For the text-containing cell, return its midpoint in [X, Y] coordinate format. 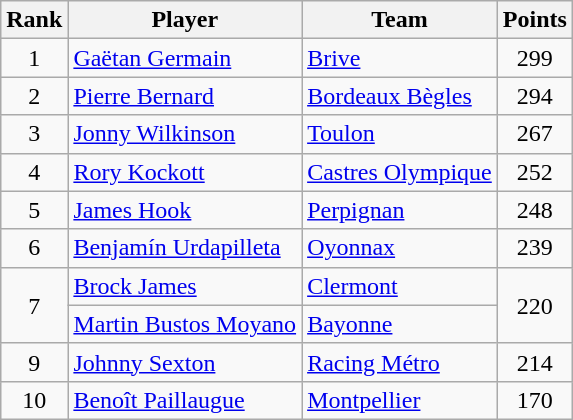
3 [34, 134]
10 [34, 400]
Toulon [400, 134]
5 [34, 210]
Brock James [185, 286]
Brive [400, 58]
Bayonne [400, 324]
252 [534, 172]
9 [34, 362]
Perpignan [400, 210]
1 [34, 58]
Johnny Sexton [185, 362]
4 [34, 172]
James Hook [185, 210]
Racing Métro [400, 362]
267 [534, 134]
220 [534, 305]
Jonny Wilkinson [185, 134]
299 [534, 58]
Rank [34, 20]
Bordeaux Bègles [400, 96]
Montpellier [400, 400]
7 [34, 305]
Rory Kockott [185, 172]
6 [34, 248]
2 [34, 96]
Castres Olympique [400, 172]
170 [534, 400]
Benoît Paillaugue [185, 400]
Martin Bustos Moyano [185, 324]
Oyonnax [400, 248]
248 [534, 210]
239 [534, 248]
214 [534, 362]
Clermont [400, 286]
Points [534, 20]
294 [534, 96]
Gaëtan Germain [185, 58]
Benjamín Urdapilleta [185, 248]
Pierre Bernard [185, 96]
Player [185, 20]
Team [400, 20]
